Capture the cell that displays the provided text and extract its (X, Y) central coordinate. 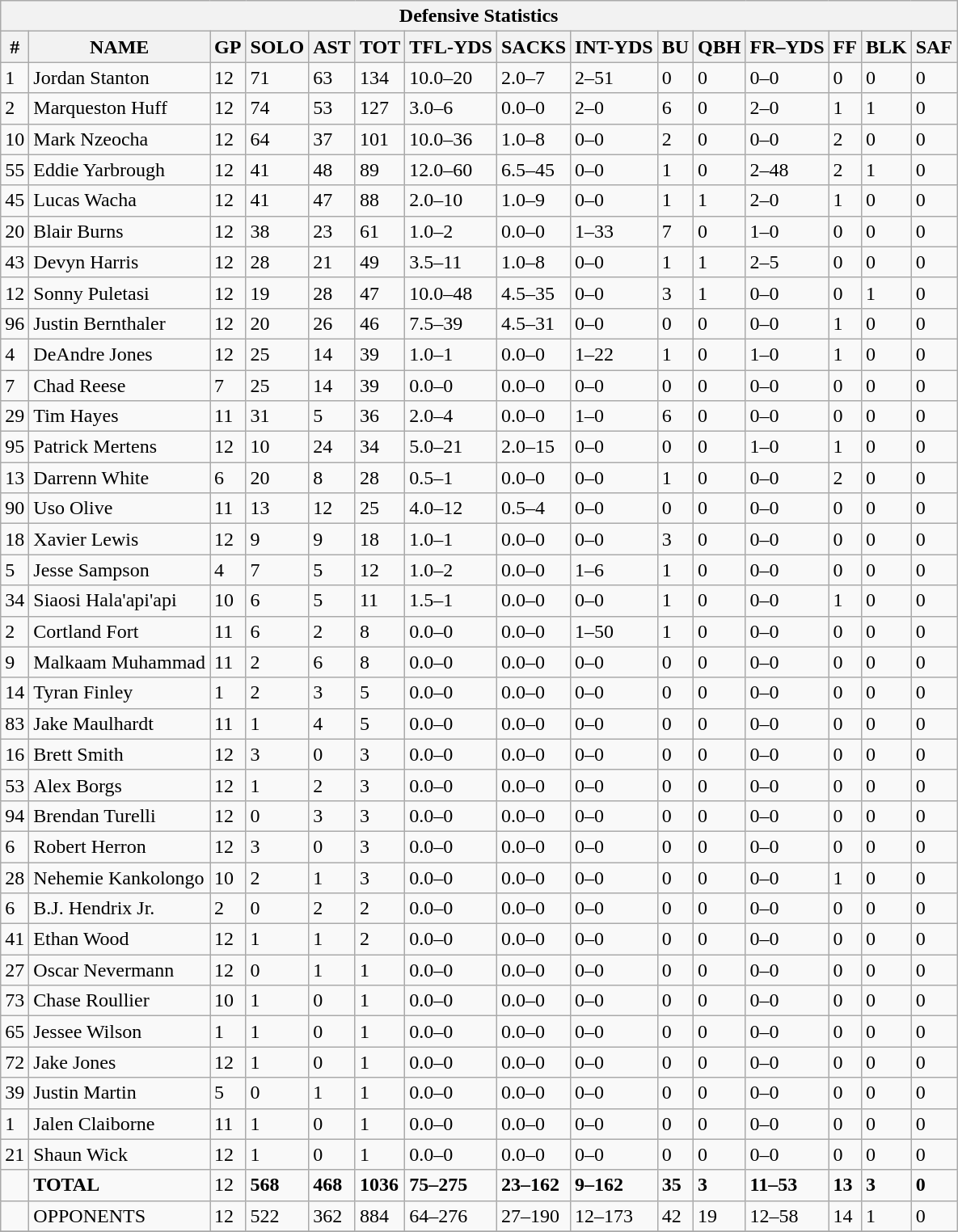
TOTAL (120, 1185)
3.0–6 (451, 108)
0.5–4 (534, 508)
2.0–4 (451, 416)
11–53 (787, 1185)
1–50 (614, 631)
Patrick Mertens (120, 447)
2.0–10 (451, 200)
72 (15, 1062)
64–276 (451, 1216)
884 (380, 1216)
88 (380, 200)
Robert Herron (120, 846)
522 (277, 1216)
Tim Hayes (120, 416)
127 (380, 108)
45 (15, 200)
27–190 (534, 1216)
SACKS (534, 47)
Shaun Wick (120, 1154)
0.5–1 (451, 478)
Sonny Puletasi (120, 293)
Oscar Nevermann (120, 970)
1.0–9 (534, 200)
94 (15, 816)
Jessee Wilson (120, 1032)
48 (332, 170)
Malkaam Muhammad (120, 662)
OPPONENTS (120, 1216)
Nehemie Kankolongo (120, 877)
65 (15, 1032)
5.0–21 (451, 447)
38 (277, 231)
Cortland Fort (120, 631)
4.5–31 (534, 323)
74 (277, 108)
31 (277, 416)
QBH (720, 47)
Marqueston Huff (120, 108)
89 (380, 170)
75–275 (451, 1185)
Jake Maulhardt (120, 724)
1–22 (614, 354)
4.5–35 (534, 293)
1036 (380, 1185)
12–173 (614, 1216)
Mark Nzeocha (120, 139)
37 (332, 139)
71 (277, 78)
B.J. Hendrix Jr. (120, 909)
Blair Burns (120, 231)
23–162 (534, 1185)
Lucas Wacha (120, 200)
Ethan Wood (120, 939)
2–5 (787, 262)
DeAndre Jones (120, 354)
63 (332, 78)
49 (380, 262)
# (15, 47)
Jordan Stanton (120, 78)
2.0–15 (534, 447)
Xavier Lewis (120, 539)
64 (277, 139)
24 (332, 447)
SAF (934, 47)
16 (15, 754)
568 (277, 1185)
35 (675, 1185)
83 (15, 724)
Siaosi Hala'api'api (120, 601)
2.0–7 (534, 78)
6.5–45 (534, 170)
55 (15, 170)
Devyn Harris (120, 262)
Justin Martin (120, 1093)
Jesse Sampson (120, 570)
Defensive Statistics (479, 16)
FF (845, 47)
Jake Jones (120, 1062)
12–58 (787, 1216)
468 (332, 1185)
TFL-YDS (451, 47)
Jalen Claiborne (120, 1124)
Alex Borgs (120, 785)
7.5–39 (451, 323)
INT-YDS (614, 47)
Chad Reese (120, 386)
46 (380, 323)
10.0–48 (451, 293)
4.0–12 (451, 508)
26 (332, 323)
1–6 (614, 570)
Darrenn White (120, 478)
Brett Smith (120, 754)
101 (380, 139)
Uso Olive (120, 508)
23 (332, 231)
29 (15, 416)
2–48 (787, 170)
362 (332, 1216)
12.0–60 (451, 170)
1.5–1 (451, 601)
73 (15, 1001)
NAME (120, 47)
Brendan Turelli (120, 816)
Tyran Finley (120, 693)
10.0–36 (451, 139)
AST (332, 47)
134 (380, 78)
Eddie Yarbrough (120, 170)
2–51 (614, 78)
36 (380, 416)
Chase Roullier (120, 1001)
43 (15, 262)
1–33 (614, 231)
61 (380, 231)
42 (675, 1216)
SOLO (277, 47)
95 (15, 447)
27 (15, 970)
3.5–11 (451, 262)
90 (15, 508)
9–162 (614, 1185)
BU (675, 47)
Justin Bernthaler (120, 323)
BLK (886, 47)
TOT (380, 47)
10.0–20 (451, 78)
FR–YDS (787, 47)
GP (228, 47)
96 (15, 323)
